Return the (x, y) coordinate for the center point of the cell that contains the specified text.  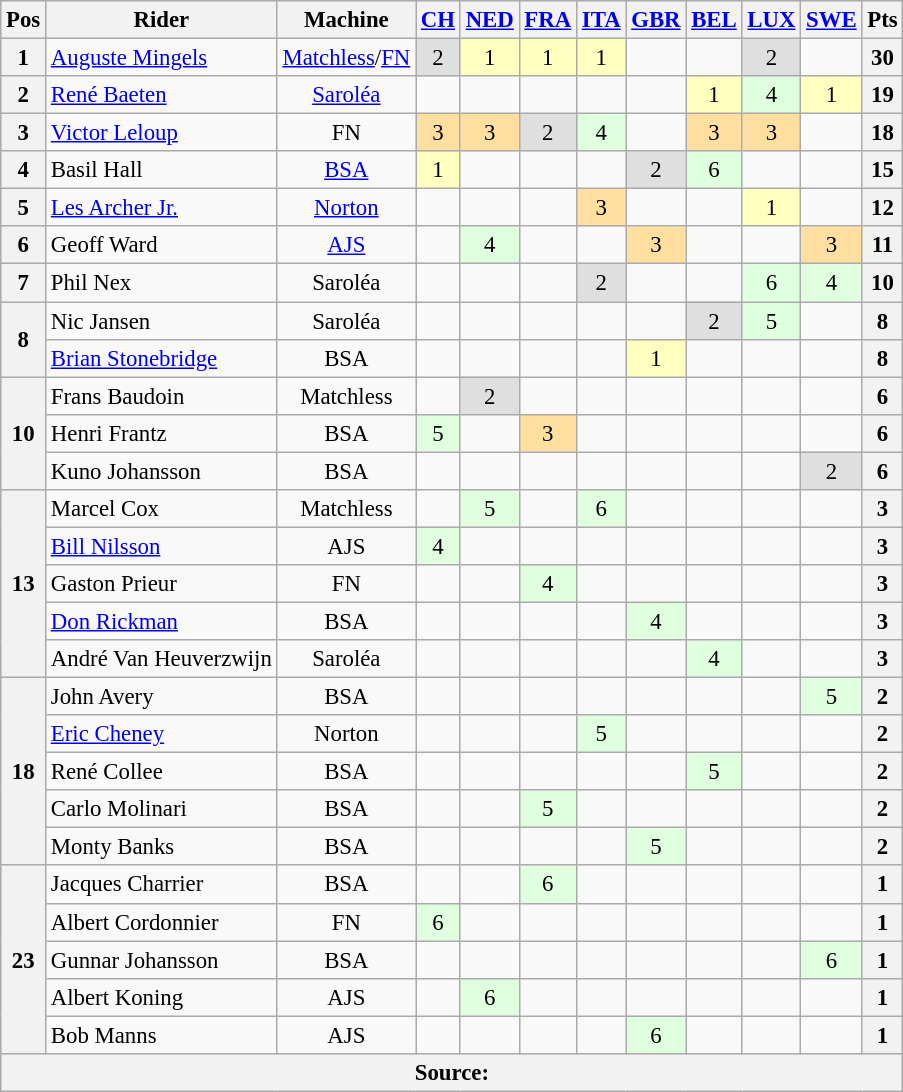
Rider (162, 20)
Nic Jansen (162, 321)
André Van Heuverzwijn (162, 659)
BEL (714, 20)
Victor Leloup (162, 133)
John Avery (162, 697)
12 (882, 208)
René Baeten (162, 95)
Bill Nilsson (162, 546)
Bob Manns (162, 1035)
23 (24, 960)
Geoff Ward (162, 245)
SWE (832, 20)
Gaston Prieur (162, 584)
30 (882, 58)
Source: (452, 1073)
NED (490, 20)
Machine (346, 20)
Matchless/FN (346, 58)
FRA (548, 20)
Kuno Johansson (162, 471)
Jacques Charrier (162, 885)
Pts (882, 20)
Basil Hall (162, 170)
Carlo Molinari (162, 809)
GBR (656, 20)
Albert Cordonnier (162, 922)
CH (438, 20)
Frans Baudoin (162, 396)
Phil Nex (162, 283)
Brian Stonebridge (162, 358)
Pos (24, 20)
Les Archer Jr. (162, 208)
Don Rickman (162, 621)
7 (24, 283)
Auguste Mingels (162, 58)
Marcel Cox (162, 509)
Albert Koning (162, 997)
13 (24, 584)
Henri Frantz (162, 433)
15 (882, 170)
11 (882, 245)
ITA (600, 20)
Gunnar Johansson (162, 960)
René Collee (162, 772)
19 (882, 95)
LUX (772, 20)
Eric Cheney (162, 734)
Monty Banks (162, 847)
